Return the [x, y] coordinate for the center point of the cell that contains the specified text.  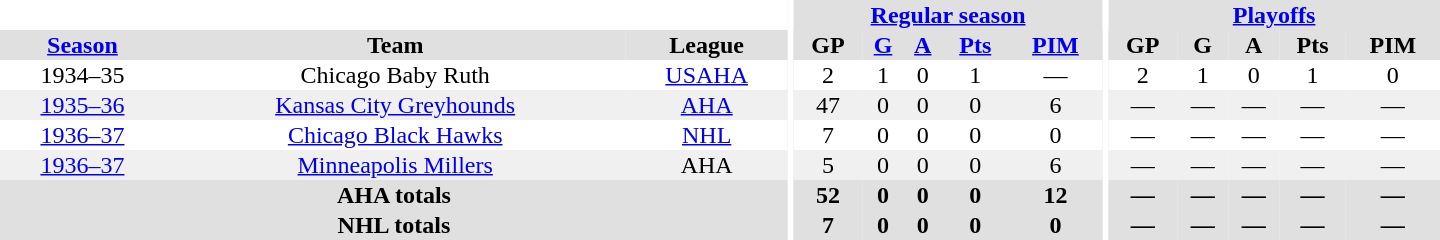
NHL [706, 135]
Regular season [948, 15]
47 [828, 105]
Minneapolis Millers [396, 165]
12 [1055, 195]
Season [82, 45]
1935–36 [82, 105]
1934–35 [82, 75]
Kansas City Greyhounds [396, 105]
Chicago Baby Ruth [396, 75]
52 [828, 195]
AHA totals [394, 195]
League [706, 45]
NHL totals [394, 225]
USAHA [706, 75]
Playoffs [1274, 15]
Team [396, 45]
5 [828, 165]
Chicago Black Hawks [396, 135]
